Provide the (x, y) coordinate of the cell's center where the given text is located.  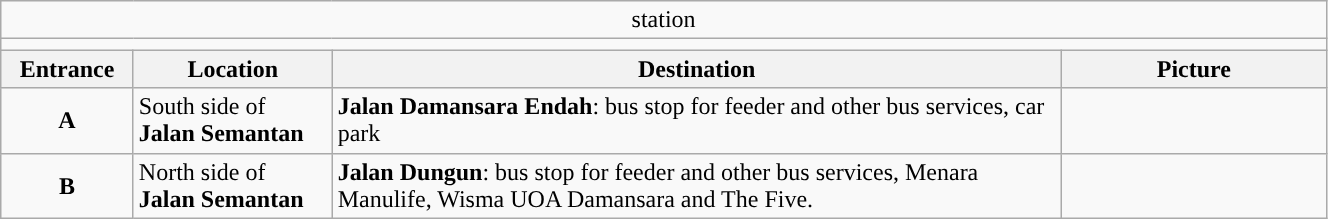
B (68, 186)
South side of Jalan Semantan (232, 120)
Picture (1194, 69)
Jalan Dungun: bus stop for feeder and other bus services, Menara Manulife, Wisma UOA Damansara and The Five. (696, 186)
station (664, 20)
North side of Jalan Semantan (232, 186)
Jalan Damansara Endah: bus stop for feeder and other bus services, car park (696, 120)
Location (232, 69)
A (68, 120)
Destination (696, 69)
Entrance (68, 69)
